Find where the given text appears and provide that cell's center as [x, y] coordinate. 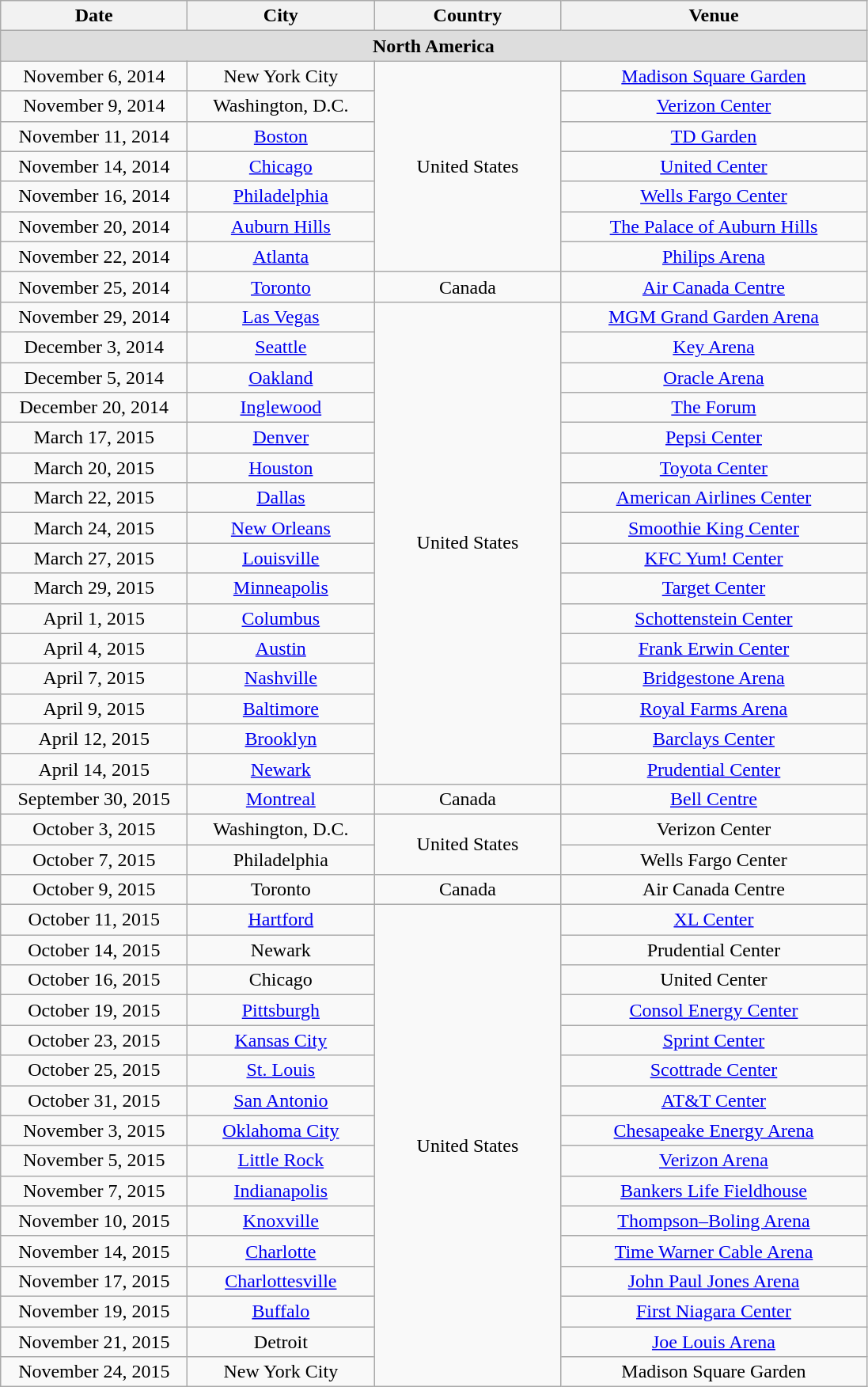
November 14, 2015 [94, 1251]
Brooklyn [281, 739]
November 22, 2014 [94, 256]
Hartford [281, 920]
Toyota Center [714, 468]
November 17, 2015 [94, 1281]
Pittsburgh [281, 1010]
March 17, 2015 [94, 438]
Pepsi Center [714, 438]
April 4, 2015 [94, 648]
Nashville [281, 678]
North America [434, 46]
Barclays Center [714, 739]
Little Rock [281, 1161]
Auburn Hills [281, 226]
November 7, 2015 [94, 1191]
Charlotte [281, 1251]
March 24, 2015 [94, 528]
Knoxville [281, 1221]
Bell Centre [714, 799]
Oklahoma City [281, 1130]
October 9, 2015 [94, 890]
John Paul Jones Arena [714, 1281]
San Antonio [281, 1100]
Columbus [281, 618]
Baltimore [281, 709]
Boston [281, 136]
XL Center [714, 920]
December 3, 2014 [94, 347]
October 14, 2015 [94, 950]
Charlottesville [281, 1281]
Date [94, 16]
Key Arena [714, 347]
Frank Erwin Center [714, 648]
April 14, 2015 [94, 769]
April 9, 2015 [94, 709]
Time Warner Cable Arena [714, 1251]
November 9, 2014 [94, 106]
Chesapeake Energy Arena [714, 1130]
December 5, 2014 [94, 378]
Minneapolis [281, 588]
Houston [281, 468]
October 25, 2015 [94, 1070]
Austin [281, 648]
November 6, 2014 [94, 76]
KFC Yum! Center [714, 558]
October 19, 2015 [94, 1010]
October 16, 2015 [94, 980]
American Airlines Center [714, 498]
Thompson–Boling Arena [714, 1221]
Indianapolis [281, 1191]
December 20, 2014 [94, 408]
Oracle Arena [714, 378]
The Palace of Auburn Hills [714, 226]
Philips Arena [714, 256]
March 22, 2015 [94, 498]
First Niagara Center [714, 1311]
November 10, 2015 [94, 1221]
Scottrade Center [714, 1070]
Consol Energy Center [714, 1010]
October 7, 2015 [94, 859]
November 3, 2015 [94, 1130]
Oakland [281, 378]
March 29, 2015 [94, 588]
AT&T Center [714, 1100]
Buffalo [281, 1311]
Bankers Life Fieldhouse [714, 1191]
Atlanta [281, 256]
Joe Louis Arena [714, 1342]
November 19, 2015 [94, 1311]
April 7, 2015 [94, 678]
Detroit [281, 1342]
St. Louis [281, 1070]
April 12, 2015 [94, 739]
November 20, 2014 [94, 226]
Montreal [281, 799]
November 16, 2014 [94, 196]
Verizon Arena [714, 1161]
Bridgestone Arena [714, 678]
Country [468, 16]
November 29, 2014 [94, 317]
Las Vegas [281, 317]
November 5, 2015 [94, 1161]
MGM Grand Garden Arena [714, 317]
Target Center [714, 588]
Louisville [281, 558]
October 31, 2015 [94, 1100]
TD Garden [714, 136]
Seattle [281, 347]
Inglewood [281, 408]
March 20, 2015 [94, 468]
Kansas City [281, 1040]
Schottenstein Center [714, 618]
November 11, 2014 [94, 136]
September 30, 2015 [94, 799]
November 21, 2015 [94, 1342]
New Orleans [281, 528]
November 14, 2014 [94, 166]
Royal Farms Arena [714, 709]
Denver [281, 438]
October 11, 2015 [94, 920]
April 1, 2015 [94, 618]
October 3, 2015 [94, 829]
City [281, 16]
October 23, 2015 [94, 1040]
Dallas [281, 498]
Smoothie King Center [714, 528]
Venue [714, 16]
March 27, 2015 [94, 558]
November 25, 2014 [94, 287]
The Forum [714, 408]
Sprint Center [714, 1040]
November 24, 2015 [94, 1372]
